Detect which cell encompasses the target text, then output its (x, y) center coordinate. 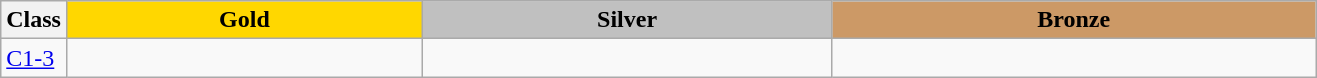
C1-3 (34, 58)
Gold (244, 20)
Class (34, 20)
Silver (626, 20)
Bronze (1074, 20)
